Find where the given text appears and provide that cell's center as (x, y) coordinate. 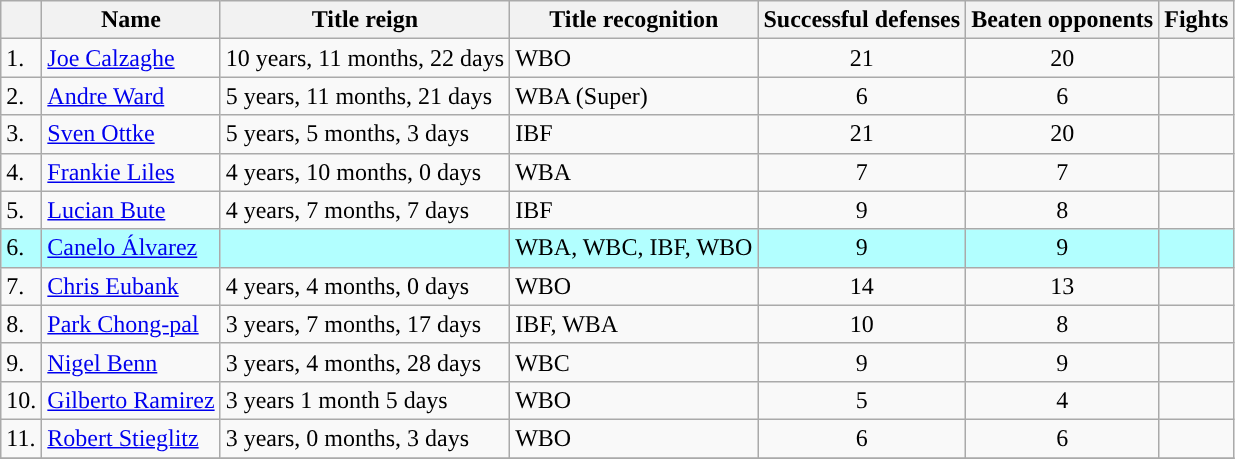
10 years, 11 months, 22 days (364, 58)
2. (22, 96)
7. (22, 286)
Title recognition (634, 20)
10. (22, 400)
WBA, WBC, IBF, WBO (634, 248)
4 years, 10 months, 0 days (364, 172)
3. (22, 134)
11. (22, 438)
Fights (1196, 20)
Park Chong-pal (131, 324)
IBF, WBA (634, 324)
6. (22, 248)
3 years, 0 months, 3 days (364, 438)
Robert Stieglitz (131, 438)
9. (22, 362)
Successful defenses (862, 20)
Nigel Benn (131, 362)
5 (862, 400)
5 years, 11 months, 21 days (364, 96)
3 years, 7 months, 17 days (364, 324)
Andre Ward (131, 96)
13 (1062, 286)
3 years 1 month 5 days (364, 400)
Gilberto Ramirez (131, 400)
4 years, 4 months, 0 days (364, 286)
4 years, 7 months, 7 days (364, 210)
5. (22, 210)
Beaten opponents (1062, 20)
4. (22, 172)
WBC (634, 362)
1. (22, 58)
Chris Eubank (131, 286)
10 (862, 324)
8. (22, 324)
5 years, 5 months, 3 days (364, 134)
Sven Ottke (131, 134)
Lucian Bute (131, 210)
14 (862, 286)
Frankie Liles (131, 172)
Joe Calzaghe (131, 58)
WBA (634, 172)
Canelo Álvarez (131, 248)
WBA (Super) (634, 96)
3 years, 4 months, 28 days (364, 362)
4 (1062, 400)
Name (131, 20)
Title reign (364, 20)
